Search for the cell housing the specified text and yield its [x, y] center coordinate. 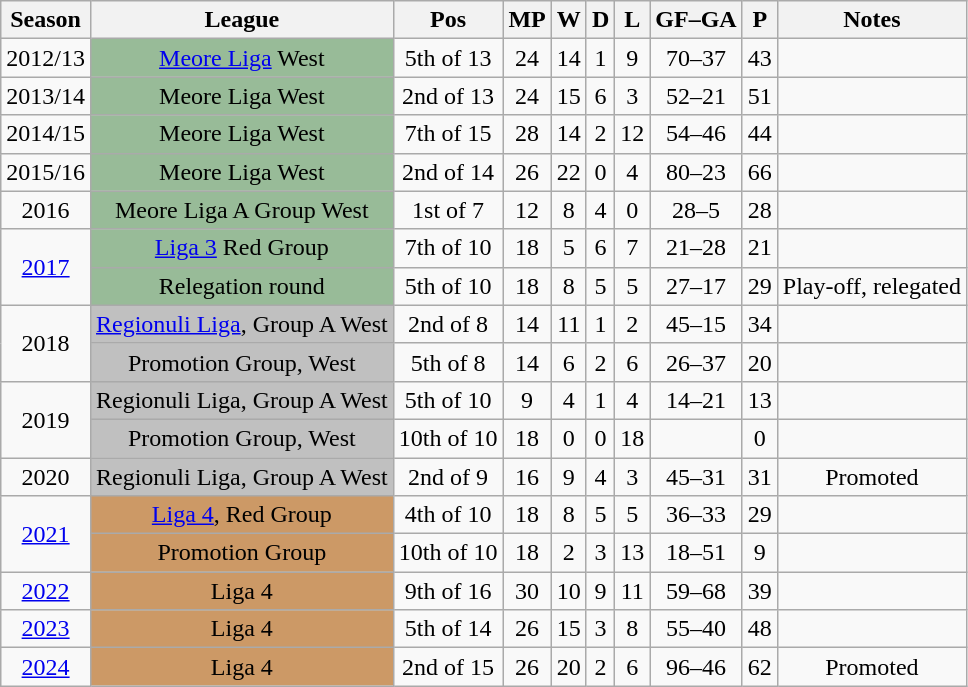
2020 [46, 477]
2014/15 [46, 134]
51 [760, 96]
GF–GA [696, 20]
34 [760, 324]
2015/16 [46, 172]
18–51 [696, 553]
28–5 [696, 210]
9th of 16 [448, 591]
44 [760, 134]
22 [568, 172]
80–23 [696, 172]
Relegation round [242, 286]
14–21 [696, 400]
W [568, 20]
5th of 14 [448, 629]
Liga 4, Red Group [242, 515]
48 [760, 629]
10 [568, 591]
2nd of 8 [448, 324]
2nd of 13 [448, 96]
2017 [46, 267]
7th of 10 [448, 248]
62 [760, 667]
D [600, 20]
2016 [46, 210]
2013/14 [46, 96]
2nd of 14 [448, 172]
5th of 13 [448, 58]
96–46 [696, 667]
70–37 [696, 58]
30 [527, 591]
League [242, 20]
43 [760, 58]
66 [760, 172]
Promotion Group [242, 553]
2012/13 [46, 58]
45–31 [696, 477]
2019 [46, 419]
21 [760, 248]
54–46 [696, 134]
Season [46, 20]
7 [632, 248]
Play-off, relegated [872, 286]
2023 [46, 629]
4th of 10 [448, 515]
P [760, 20]
16 [527, 477]
27–17 [696, 286]
2nd of 9 [448, 477]
7th of 15 [448, 134]
21–28 [696, 248]
39 [760, 591]
Meore Liga A Group West [242, 210]
1st of 7 [448, 210]
Pos [448, 20]
59–68 [696, 591]
2024 [46, 667]
2018 [46, 343]
31 [760, 477]
45–15 [696, 324]
MP [527, 20]
2021 [46, 534]
26–37 [696, 362]
52–21 [696, 96]
5th of 8 [448, 362]
Liga 3 Red Group [242, 248]
55–40 [696, 629]
2022 [46, 591]
Notes [872, 20]
L [632, 20]
36–33 [696, 515]
2nd of 15 [448, 667]
